Return the (x, y) coordinate for the center point of the cell that contains the specified text.  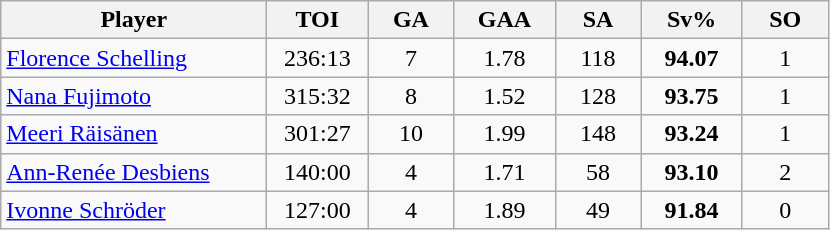
315:32 (318, 96)
SA (598, 20)
1.89 (504, 210)
Ivonne Schröder (134, 210)
93.10 (692, 172)
1.78 (504, 58)
94.07 (692, 58)
7 (411, 58)
Florence Schelling (134, 58)
0 (785, 210)
148 (598, 134)
GA (411, 20)
91.84 (692, 210)
49 (598, 210)
2 (785, 172)
93.24 (692, 134)
GAA (504, 20)
236:13 (318, 58)
58 (598, 172)
118 (598, 58)
Ann-Renée Desbiens (134, 172)
301:27 (318, 134)
1.52 (504, 96)
10 (411, 134)
Meeri Räisänen (134, 134)
93.75 (692, 96)
Sv% (692, 20)
Nana Fujimoto (134, 96)
Player (134, 20)
1.71 (504, 172)
127:00 (318, 210)
140:00 (318, 172)
128 (598, 96)
TOI (318, 20)
8 (411, 96)
1.99 (504, 134)
SO (785, 20)
